Scan for the cell matching the given text and deliver its (X, Y) coordinate at center. 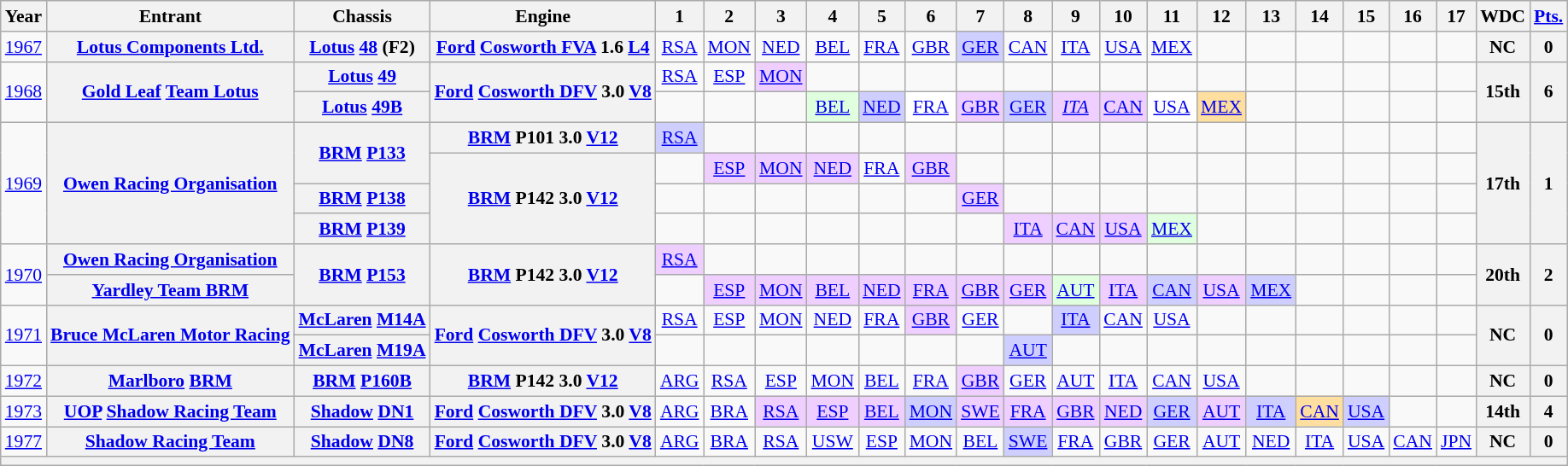
1967 (24, 47)
Engine (543, 16)
17 (1456, 16)
Shadow DN1 (362, 411)
Bruce McLaren Motor Racing (170, 335)
Yardley Team BRM (170, 290)
11 (1172, 16)
UOP Shadow Racing Team (170, 411)
20th (1503, 275)
WDC (1503, 16)
17th (1503, 183)
16 (1413, 16)
Lotus 49B (362, 108)
BRM P139 (362, 230)
Shadow Racing Team (170, 442)
BRM P133 (362, 154)
1971 (24, 335)
JPN (1456, 442)
9 (1076, 16)
1969 (24, 183)
BRM P160B (362, 382)
12 (1221, 16)
8 (1028, 16)
15th (1503, 92)
15 (1366, 16)
Pts. (1548, 16)
Lotus 49 (362, 77)
Ford Cosworth FVA 1.6 L4 (543, 47)
13 (1271, 16)
Lotus 48 (F2) (362, 47)
1973 (24, 411)
14th (1503, 411)
10 (1123, 16)
Shadow DN8 (362, 442)
1970 (24, 275)
Lotus Components Ltd. (170, 47)
Gold Leaf Team Lotus (170, 92)
3 (781, 16)
BRM P153 (362, 275)
McLaren M14A (362, 320)
BRM P101 3.0 V12 (543, 138)
USW (834, 442)
Chassis (362, 16)
1972 (24, 382)
1968 (24, 92)
Year (24, 16)
14 (1319, 16)
McLaren M19A (362, 351)
BRM P138 (362, 199)
1977 (24, 442)
7 (980, 16)
Marlboro BRM (170, 382)
5 (881, 16)
Entrant (170, 16)
